Extract the [X, Y] coordinate from the center of the cell holding the provided text.  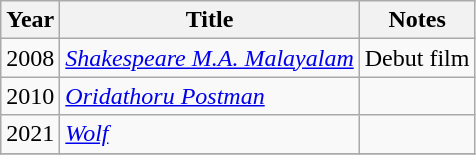
Year [30, 20]
2008 [30, 58]
Notes [417, 20]
Wolf [210, 134]
Shakespeare M.A. Malayalam [210, 58]
Oridathoru Postman [210, 96]
2010 [30, 96]
Debut film [417, 58]
2021 [30, 134]
Title [210, 20]
